Search for the cell housing the specified text and yield its [x, y] center coordinate. 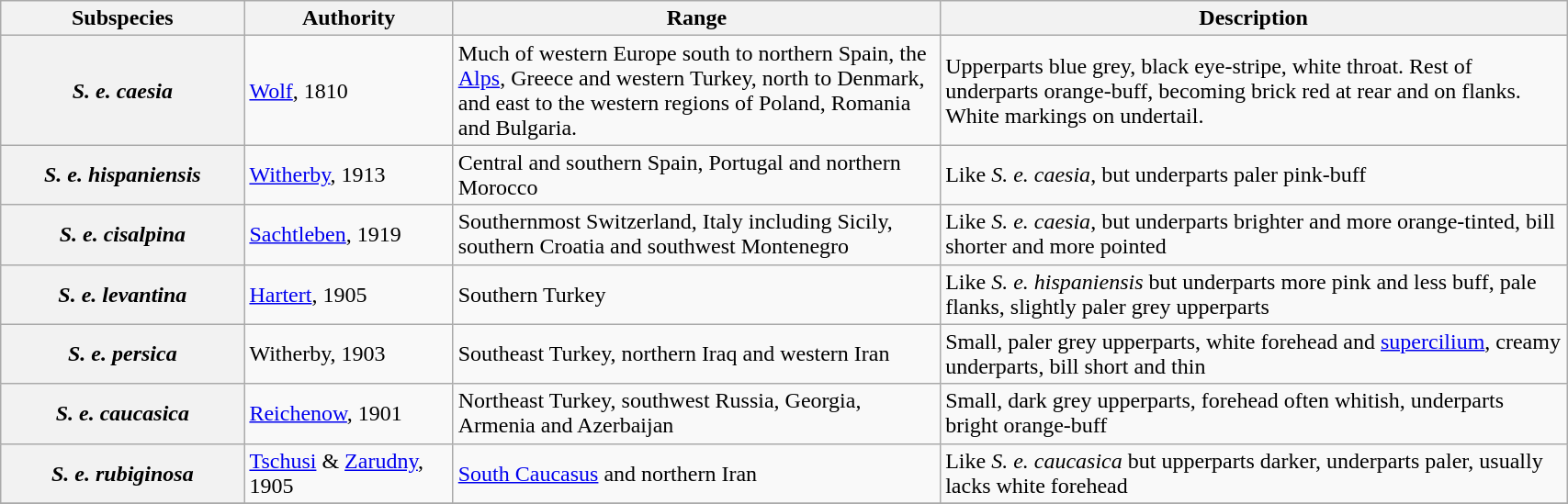
Small, paler grey upperparts, white forehead and supercilium, creamy underparts, bill short and thin [1254, 354]
Small, dark grey upperparts, forehead often whitish, underparts bright orange-buff [1254, 413]
Central and southern Spain, Portugal and northern Morocco [696, 174]
Hartert, 1905 [349, 294]
S. e. caesia [123, 90]
Authority [349, 18]
Witherby, 1913 [349, 174]
Tschusi & Zarudny, 1905 [349, 474]
Like S. e. caesia, but underparts paler pink-buff [1254, 174]
Description [1254, 18]
South Caucasus and northern Iran [696, 474]
Sachtleben, 1919 [349, 235]
Like S. e. caesia, but underparts brighter and more orange-tinted, bill shorter and more pointed [1254, 235]
S. e. caucasica [123, 413]
Southeast Turkey, northern Iraq and western Iran [696, 354]
Reichenow, 1901 [349, 413]
Subspecies [123, 18]
S. e. cisalpina [123, 235]
Witherby, 1903 [349, 354]
S. e. levantina [123, 294]
Wolf, 1810 [349, 90]
Southernmost Switzerland, Italy including Sicily, southern Croatia and southwest Montenegro [696, 235]
S. e. rubiginosa [123, 474]
Northeast Turkey, southwest Russia, Georgia, Armenia and Azerbaijan [696, 413]
Like S. e. caucasica but upperparts darker, underparts paler, usually lacks white forehead [1254, 474]
S. e. hispaniensis [123, 174]
Southern Turkey [696, 294]
S. e. persica [123, 354]
Range [696, 18]
Like S. e. hispaniensis but underparts more pink and less buff, pale flanks, slightly paler grey upperparts [1254, 294]
